Provide the [X, Y] coordinate of the cell's center where the given text is located.  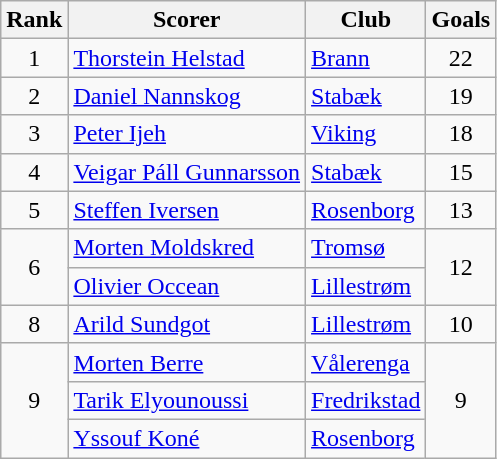
10 [461, 324]
2 [34, 96]
Yssouf Koné [187, 438]
5 [34, 210]
Daniel Nannskog [187, 96]
Morten Moldskred [187, 248]
22 [461, 58]
Vålerenga [366, 362]
Club [366, 20]
1 [34, 58]
Viking [366, 134]
Steffen Iversen [187, 210]
Rank [34, 20]
Tromsø [366, 248]
Peter Ijeh [187, 134]
3 [34, 134]
Goals [461, 20]
6 [34, 267]
Thorstein Helstad [187, 58]
18 [461, 134]
Tarik Elyounoussi [187, 400]
13 [461, 210]
19 [461, 96]
Fredrikstad [366, 400]
8 [34, 324]
12 [461, 267]
Morten Berre [187, 362]
Veigar Páll Gunnarsson [187, 172]
Scorer [187, 20]
15 [461, 172]
4 [34, 172]
Brann [366, 58]
Olivier Occean [187, 286]
Arild Sundgot [187, 324]
